Search for the cell housing the specified text and yield its (x, y) center coordinate. 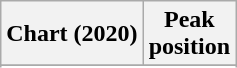
Peakposition (189, 34)
Chart (2020) (72, 34)
